Find where the given text appears and provide that cell's center as (X, Y) coordinate. 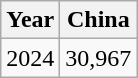
Year (30, 20)
30,967 (98, 58)
2024 (30, 58)
China (98, 20)
